Detect which cell encompasses the target text, then output its (x, y) center coordinate. 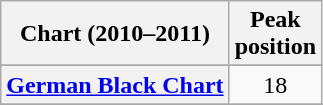
Chart (2010–2011) (115, 34)
18 (275, 85)
German Black Chart (115, 85)
Peakposition (275, 34)
